Pinpoint the cell where the given text exists, returning its (x, y) midpoint coordinate. 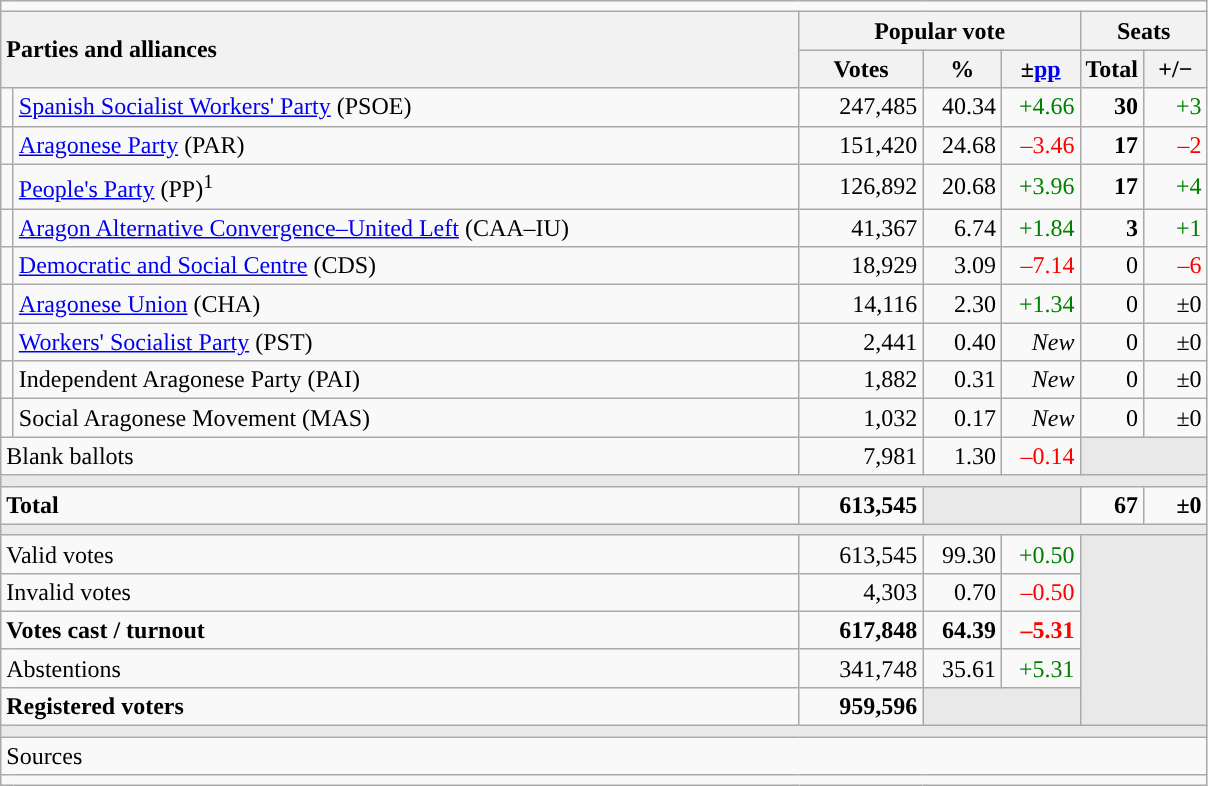
Votes cast / turnout (400, 630)
30 (1112, 107)
341,748 (861, 668)
Independent Aragonese Party (PAI) (406, 380)
617,848 (861, 630)
Parties and alliances (400, 50)
4,303 (861, 592)
126,892 (861, 186)
3 (1112, 228)
Aragon Alternative Convergence–United Left (CAA–IU) (406, 228)
64.39 (962, 630)
Registered voters (400, 706)
Popular vote (940, 31)
247,485 (861, 107)
–2 (1176, 145)
+3 (1176, 107)
959,596 (861, 706)
151,420 (861, 145)
±pp (1040, 69)
35.61 (962, 668)
14,116 (861, 304)
2,441 (861, 342)
Social Aragonese Movement (MAS) (406, 418)
Workers' Socialist Party (PST) (406, 342)
+5.31 (1040, 668)
Valid votes (400, 554)
Sources (604, 756)
Aragonese Party (PAR) (406, 145)
–0.50 (1040, 592)
1,032 (861, 418)
+4.66 (1040, 107)
2.30 (962, 304)
Blank ballots (400, 456)
–0.14 (1040, 456)
Invalid votes (400, 592)
People's Party (PP)1 (406, 186)
Votes (861, 69)
40.34 (962, 107)
0.70 (962, 592)
41,367 (861, 228)
Abstentions (400, 668)
7,981 (861, 456)
+1.84 (1040, 228)
6.74 (962, 228)
3.09 (962, 266)
Aragonese Union (CHA) (406, 304)
0.31 (962, 380)
–5.31 (1040, 630)
24.68 (962, 145)
–3.46 (1040, 145)
+4 (1176, 186)
Spanish Socialist Workers' Party (PSOE) (406, 107)
+/− (1176, 69)
+3.96 (1040, 186)
+1 (1176, 228)
Seats (1144, 31)
–6 (1176, 266)
1,882 (861, 380)
Democratic and Social Centre (CDS) (406, 266)
% (962, 69)
1.30 (962, 456)
+0.50 (1040, 554)
+1.34 (1040, 304)
0.17 (962, 418)
18,929 (861, 266)
20.68 (962, 186)
–7.14 (1040, 266)
67 (1112, 505)
99.30 (962, 554)
0.40 (962, 342)
